Locate the cell with the specified text and output its (x, y) center coordinate. 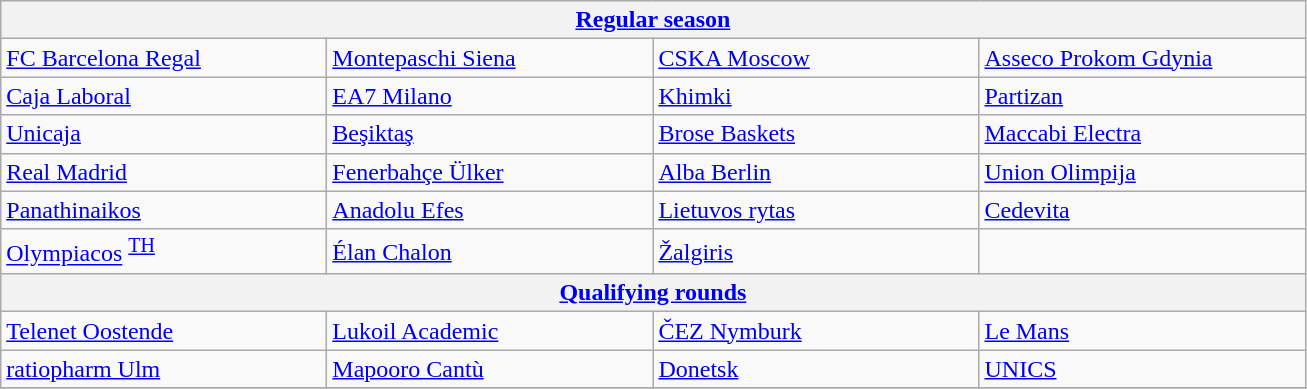
FC Barcelona Regal (164, 58)
ČEZ Nymburk (816, 331)
Union Olimpija (1142, 172)
Khimki (816, 96)
Fenerbahçe Ülker (490, 172)
Cedevita (1142, 210)
Partizan (1142, 96)
Beşiktaş (490, 134)
Asseco Prokom Gdynia (1142, 58)
EA7 Milano (490, 96)
Anadolu Efes (490, 210)
Žalgiris (816, 252)
Real Madrid (164, 172)
Caja Laboral (164, 96)
Mapooro Cantù (490, 369)
Lietuvos rytas (816, 210)
Brose Baskets (816, 134)
Unicaja (164, 134)
ratiopharm Ulm (164, 369)
Donetsk (816, 369)
Regular season (653, 20)
Olympiacos TH (164, 252)
Lukoil Academic (490, 331)
Qualifying rounds (653, 293)
Maccabi Electra (1142, 134)
Le Mans (1142, 331)
Alba Berlin (816, 172)
UNICS (1142, 369)
Telenet Oostende (164, 331)
CSKA Moscow (816, 58)
Élan Chalon (490, 252)
Panathinaikos (164, 210)
Montepaschi Siena (490, 58)
